Extract the [x, y] coordinate from the center of the cell holding the provided text.  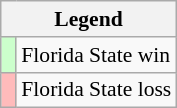
Florida State loss [96, 90]
Legend [89, 19]
Florida State win [96, 55]
